Capture the cell that displays the provided text and extract its [X, Y] central coordinate. 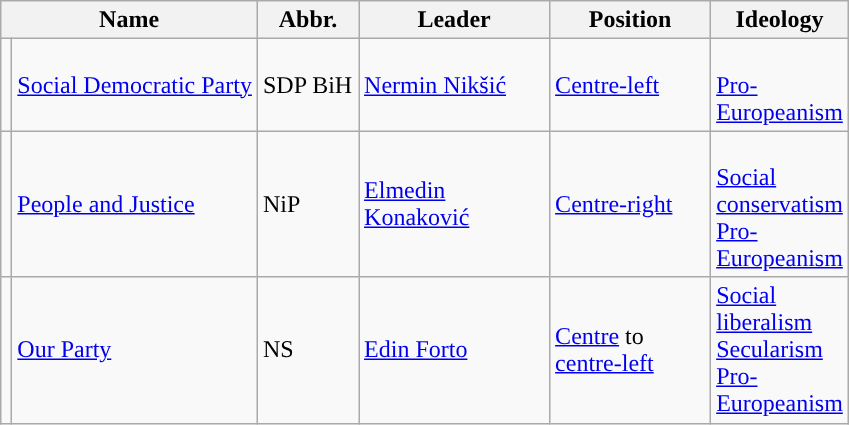
Social Democratic Party [135, 85]
Centre to centre-left [630, 350]
NiP [308, 204]
Ideology [780, 20]
Abbr. [308, 20]
Centre-left [630, 85]
SDP BiH [308, 85]
NS [308, 350]
Nermin Nikšić [454, 85]
Pro-Europeanism [780, 85]
Social conservatism Pro-Europeanism [780, 204]
Centre-right [630, 204]
Leader [454, 20]
Social liberalism Secularism Pro-Europeanism [780, 350]
Name [130, 20]
Elmedin Konaković [454, 204]
Position [630, 20]
Our Party [135, 350]
People and Justice [135, 204]
Edin Forto [454, 350]
